Search for the cell housing the specified text and yield its [x, y] center coordinate. 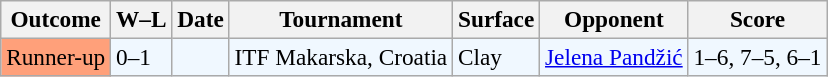
1–6, 7–5, 6–1 [758, 57]
Runner-up [56, 57]
Date [200, 19]
Clay [496, 57]
Jelena Pandžić [614, 57]
Score [758, 19]
Outcome [56, 19]
W–L [142, 19]
0–1 [142, 57]
Tournament [340, 19]
ITF Makarska, Croatia [340, 57]
Surface [496, 19]
Opponent [614, 19]
